Extract the (x, y) coordinate from the center of the cell holding the provided text.  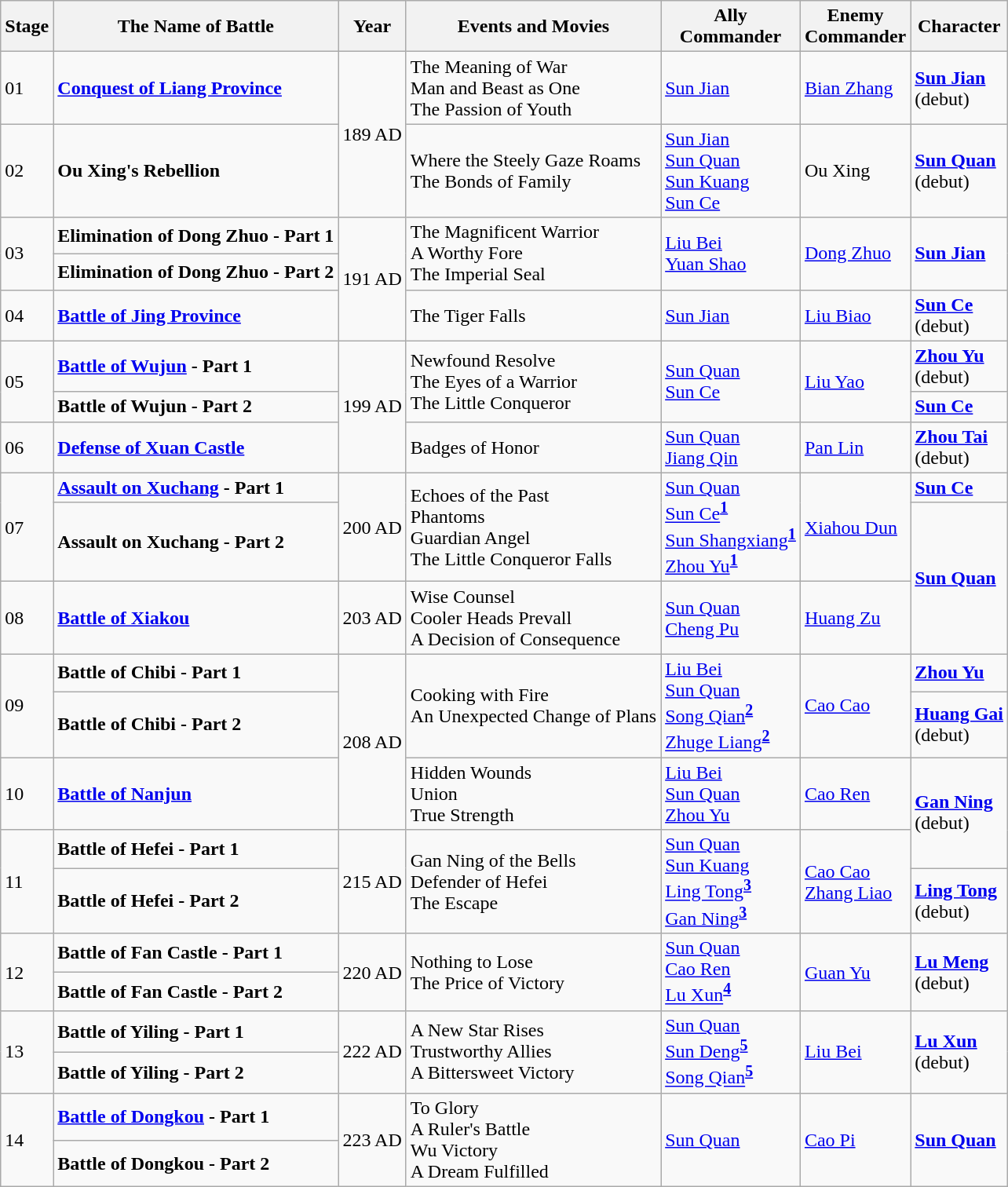
Sun QuanSun Ce1Sun Shangxiang1Zhou Yu1 (731, 528)
Nothing to LoseThe Price of Victory (533, 972)
Liu BeiYuan Shao (731, 254)
Where the Steely Gaze RoamsThe Bonds of Family (533, 171)
10 (27, 794)
The Name of Battle (196, 27)
Battle of Jing Province (196, 316)
220 AD (372, 972)
Liu Biao (855, 316)
Sun QuanCheng Pu (731, 618)
222 AD (372, 1052)
Elimination of Dong Zhuo - Part 2 (196, 272)
Battle of Yiling - Part 1 (196, 1032)
Year (372, 27)
07 (27, 528)
14 (27, 1140)
Dong Zhuo (855, 254)
Ling Tong(debut) (959, 901)
191 AD (372, 279)
Badges of Honor (533, 447)
Huang Gai(debut) (959, 725)
To GloryA Ruler's BattleWu VictoryA Dream Fulfilled (533, 1140)
Defense of Xuan Castle (196, 447)
EnemyCommander (855, 27)
Battle of Chibi - Part 2 (196, 725)
Sun QuanSun KuangLing Tong3Gan Ning3 (731, 882)
Conquest of Liang Province (196, 88)
Battle of Wujun - Part 1 (196, 366)
200 AD (372, 528)
203 AD (372, 618)
13 (27, 1052)
Zhou Tai(debut) (959, 447)
Echoes of the PastPhantomsGuardian AngelThe Little Conqueror Falls (533, 528)
Battle of Hefei - Part 2 (196, 901)
Zhou Yu(debut) (959, 366)
215 AD (372, 882)
Cao Ren (855, 794)
Sun QuanCao RenLu Xun4 (731, 972)
Sun QuanSun Deng5Song Qian5 (731, 1052)
Cooking with FireAn Unexpected Change of Plans (533, 706)
Huang Zu (855, 618)
Liu Bei (855, 1052)
AllyCommander (731, 27)
The Magnificent WarriorA Worthy ForeThe Imperial Seal (533, 254)
Ou Xing (855, 171)
The Meaning of WarMan and Beast as OneThe Passion of Youth (533, 88)
Cao Pi (855, 1140)
Cao CaoZhang Liao (855, 882)
Character (959, 27)
Events and Movies (533, 27)
Battle of Yiling - Part 2 (196, 1072)
Battle of Xiakou (196, 618)
04 (27, 316)
Assault on Xuchang - Part 1 (196, 488)
Cao Cao (855, 706)
Sun QuanJiang Qin (731, 447)
208 AD (372, 742)
189 AD (372, 135)
Ou Xing's Rebellion (196, 171)
Sun Ce(debut) (959, 316)
Assault on Xuchang - Part 2 (196, 542)
Gan Ning of the BellsDefender of HefeiThe Escape (533, 882)
Battle of Chibi - Part 1 (196, 674)
Elimination of Dong Zhuo - Part 1 (196, 236)
Wise CounselCooler Heads PrevallA Decision of Consequence (533, 618)
Liu Yao (855, 382)
02 (27, 171)
Battle of Fan Castle - Part 1 (196, 953)
Battle of Dongkou - Part 2 (196, 1163)
A New Star RisesTrustworthy AlliesA Bittersweet Victory (533, 1052)
Battle of Nanjun (196, 794)
Battle of Hefei - Part 1 (196, 849)
Battle of Dongkou - Part 1 (196, 1117)
Xiahou Dun (855, 528)
Battle of Fan Castle - Part 2 (196, 991)
Sun QuanSun Ce (731, 382)
09 (27, 706)
Zhou Yu (959, 674)
Sun JianSun QuanSun KuangSun Ce (731, 171)
06 (27, 447)
Liu BeiSun QuanSong Qian2Zhuge Liang2 (731, 706)
Bian Zhang (855, 88)
223 AD (372, 1140)
12 (27, 972)
Pan Lin (855, 447)
Gan Ning(debut) (959, 813)
Liu BeiSun QuanZhou Yu (731, 794)
Lu Meng(debut) (959, 972)
Battle of Wujun - Part 2 (196, 407)
08 (27, 618)
Stage (27, 27)
Hidden WoundsUnionTrue Strength (533, 794)
Newfound ResolveThe Eyes of a WarriorThe Little Conqueror (533, 382)
Sun Quan(debut) (959, 171)
11 (27, 882)
The Tiger Falls (533, 316)
Lu Xun(debut) (959, 1052)
03 (27, 254)
05 (27, 382)
Guan Yu (855, 972)
Sun Jian(debut) (959, 88)
01 (27, 88)
199 AD (372, 407)
